Locate the cell with the specified text and output its [x, y] center coordinate. 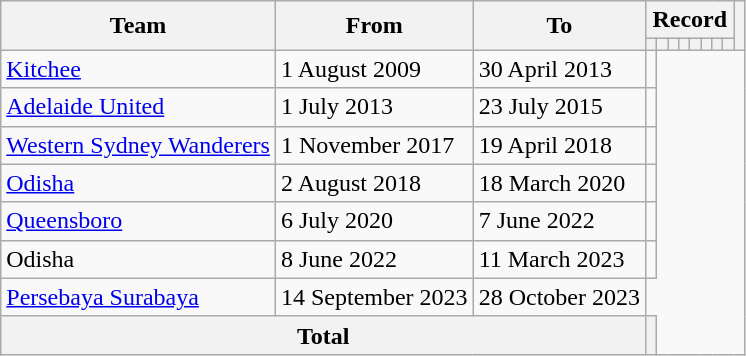
Adelaide United [138, 107]
To [559, 26]
2 August 2018 [374, 183]
1 November 2017 [374, 145]
1 August 2009 [374, 69]
6 July 2020 [374, 221]
23 July 2015 [559, 107]
18 March 2020 [559, 183]
Queensboro [138, 221]
Team [138, 26]
Kitchee [138, 69]
8 June 2022 [374, 259]
Western Sydney Wanderers [138, 145]
19 April 2018 [559, 145]
7 June 2022 [559, 221]
28 October 2023 [559, 297]
From [374, 26]
14 September 2023 [374, 297]
Persebaya Surabaya [138, 297]
Record [689, 20]
30 April 2013 [559, 69]
11 March 2023 [559, 259]
Total [324, 335]
1 July 2013 [374, 107]
